Detect which cell encompasses the target text, then output its (x, y) center coordinate. 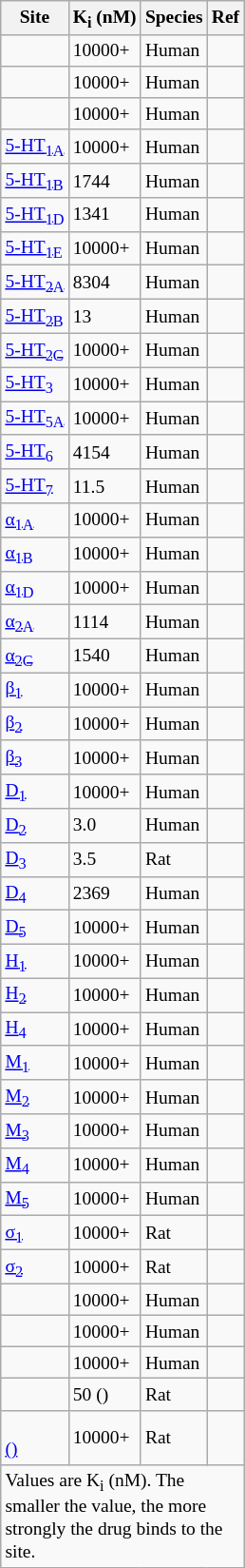
D2 (34, 826)
5-HT5A (34, 419)
D1 (34, 792)
1744 (104, 181)
5-HT2C (34, 350)
M2 (34, 1097)
H4 (34, 1029)
50 () (104, 1395)
5-HT6 (34, 452)
β2 (34, 724)
5-HT3 (34, 384)
M5 (34, 1199)
8304 (104, 283)
5-HT1A (34, 147)
4154 (104, 452)
1540 (104, 656)
α1D (34, 588)
1341 (104, 215)
D3 (34, 859)
Site (34, 18)
α1B (34, 554)
D5 (34, 928)
H1 (34, 961)
H2 (34, 995)
M4 (34, 1165)
13 (104, 317)
α2C (34, 656)
2369 (104, 893)
11.5 (104, 486)
α1A (34, 520)
3.0 (104, 826)
Species (174, 18)
5-HT1E (34, 248)
5-HT1D (34, 215)
() (34, 1437)
M1 (34, 1063)
β3 (34, 757)
5-HT1B (34, 181)
σ1 (34, 1233)
Ref (226, 18)
M3 (34, 1131)
α2A (34, 622)
5-HT2B (34, 317)
β1 (34, 690)
Values are Ki (nM). The smaller the value, the more strongly the drug binds to the site. (122, 1517)
3.5 (104, 859)
5-HT2A (34, 283)
1114 (104, 622)
Ki (nM) (104, 18)
D4 (34, 893)
σ2 (34, 1266)
5-HT7 (34, 486)
